Search for the cell housing the specified text and yield its (X, Y) center coordinate. 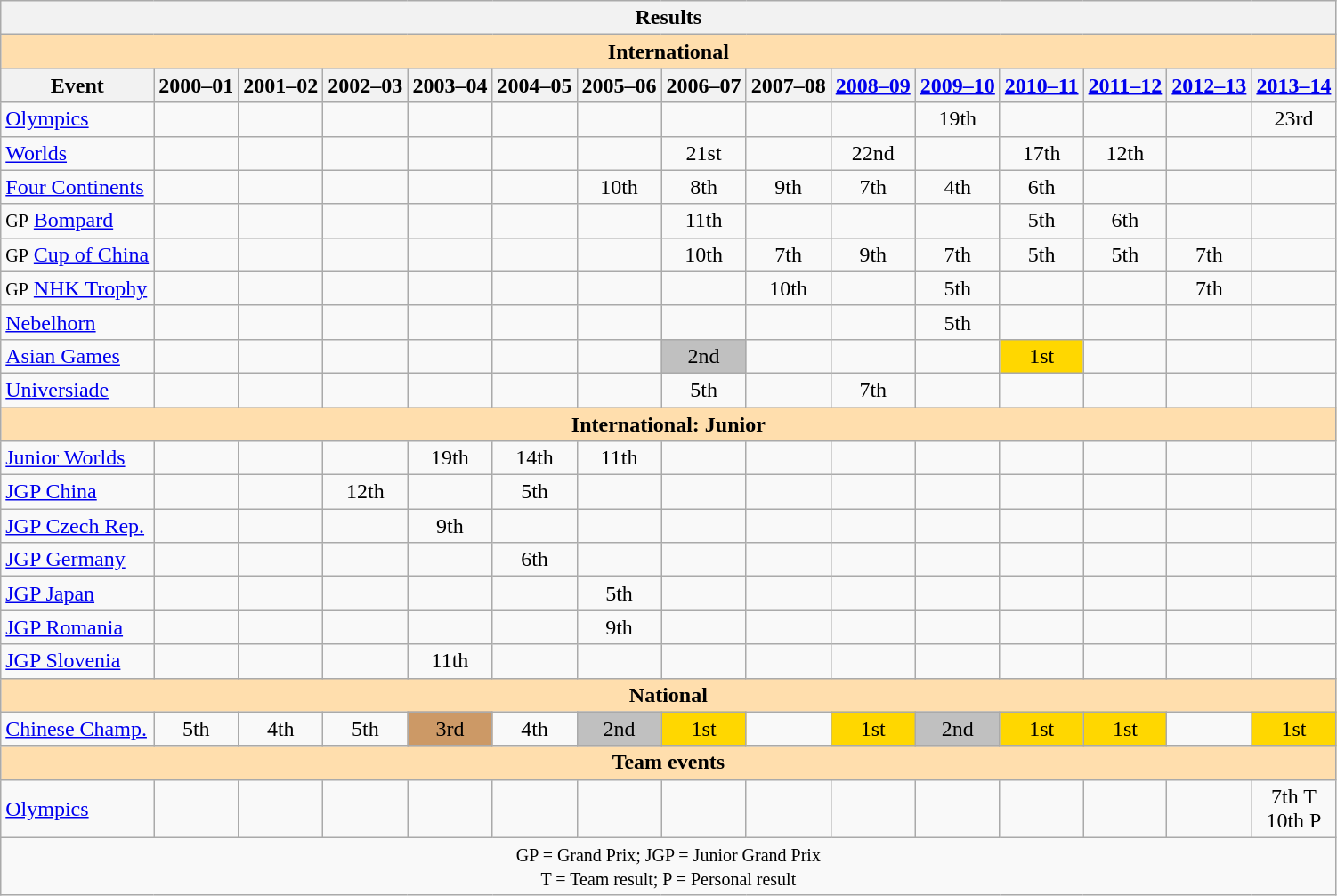
Results (668, 18)
Team events (668, 763)
International (668, 52)
2003–04 (450, 85)
GP = Grand Prix; JGP = Junior Grand Prix T = Team result; P = Personal result (668, 867)
JGP Germany (77, 560)
2013–14 (1294, 85)
3rd (450, 729)
GP Cup of China (77, 254)
2010–11 (1041, 85)
2011–12 (1125, 85)
Universiade (77, 390)
8th (703, 187)
National (668, 695)
21st (703, 153)
Worlds (77, 153)
Asian Games (77, 356)
JGP China (77, 492)
14th (534, 458)
2006–07 (703, 85)
Event (77, 85)
7th T 10th P (1294, 808)
2000–01 (196, 85)
Nebelhorn (77, 322)
2002–03 (365, 85)
JGP Czech Rep. (77, 526)
2007–08 (789, 85)
GP Bompard (77, 221)
17th (1041, 153)
2005–06 (620, 85)
JGP Romania (77, 627)
GP NHK Trophy (77, 288)
2009–10 (958, 85)
JGP Japan (77, 593)
2001–02 (281, 85)
2008–09 (872, 85)
Junior Worlds (77, 458)
International: Junior (668, 424)
JGP Slovenia (77, 661)
22nd (872, 153)
2012–13 (1209, 85)
23rd (1294, 119)
Four Continents (77, 187)
2004–05 (534, 85)
Chinese Champ. (77, 729)
